Search for the cell housing the specified text and yield its [x, y] center coordinate. 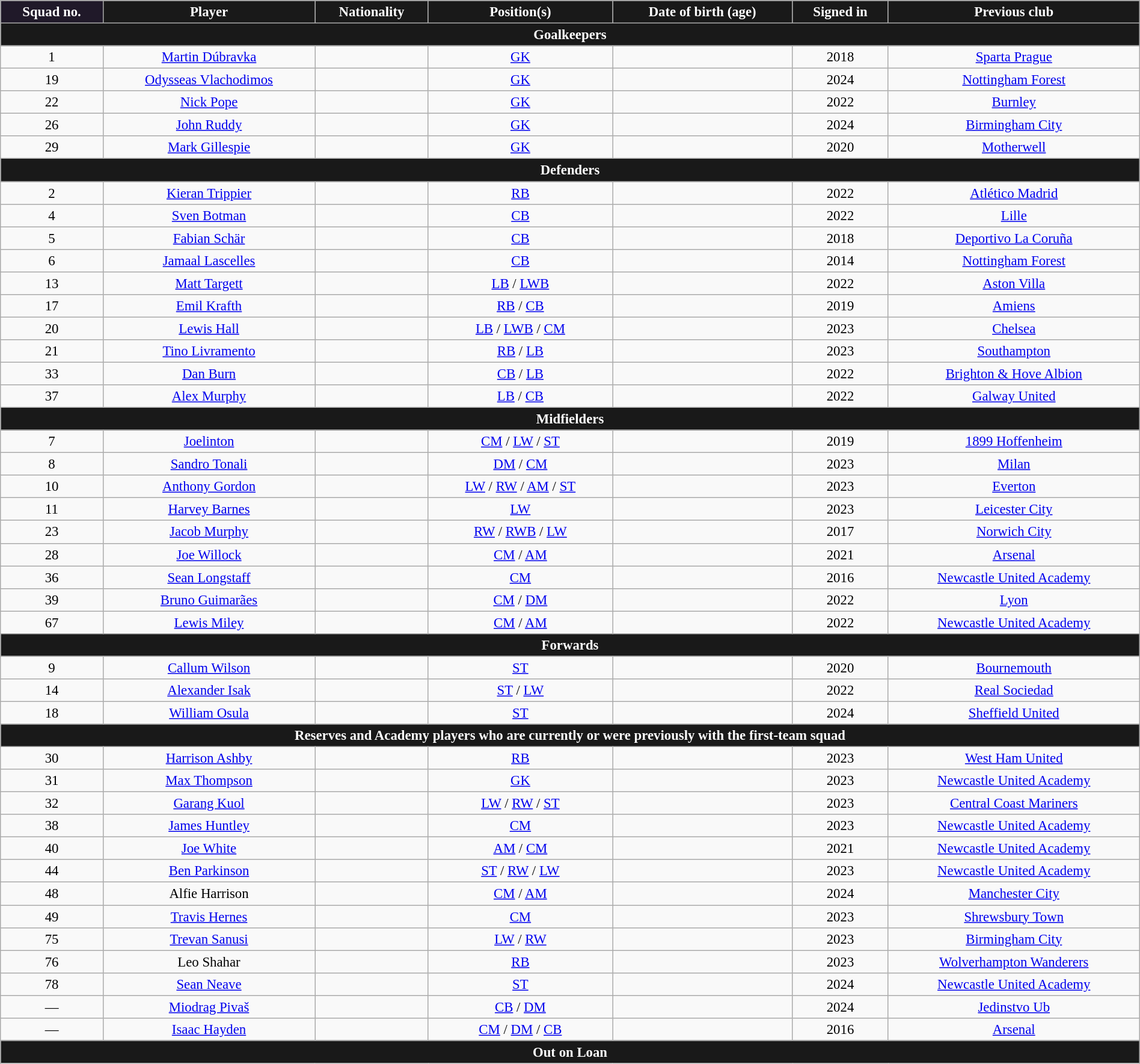
James Huntley [209, 826]
Sparta Prague [1014, 57]
2017 [841, 532]
CB / LB [520, 374]
38 [52, 826]
Ben Parkinson [209, 872]
Goalkeepers [570, 35]
76 [52, 962]
Lille [1014, 215]
6 [52, 260]
Travis Hernes [209, 917]
2 [52, 193]
23 [52, 532]
Midfielders [570, 419]
4 [52, 215]
CM / DM [520, 600]
RW / RWB / LW [520, 532]
Reserves and Academy players who are currently or were previously with the first-team squad [570, 736]
Nick Pope [209, 102]
39 [52, 600]
LB / LWB [520, 283]
Defenders [570, 170]
Joe Willock [209, 555]
Date of birth (age) [702, 12]
9 [52, 668]
Leo Shahar [209, 962]
Matt Targett [209, 283]
Callum Wilson [209, 668]
Player [209, 12]
LW [520, 509]
Milan [1014, 464]
ST / RW / LW [520, 872]
Out on Loan [570, 1052]
LB / CB [520, 396]
5 [52, 238]
13 [52, 283]
RB / LB [520, 351]
Joelinton [209, 441]
Position(s) [520, 12]
28 [52, 555]
31 [52, 781]
Sven Botman [209, 215]
Deportivo La Coruña [1014, 238]
21 [52, 351]
Sean Longstaff [209, 577]
7 [52, 441]
26 [52, 125]
Kieran Trippier [209, 193]
Norwich City [1014, 532]
48 [52, 894]
Signed in [841, 12]
Sheffield United [1014, 713]
DM / CM [520, 464]
Leicester City [1014, 509]
8 [52, 464]
AM / CM [520, 849]
LW / RW / AM / ST [520, 487]
CM / DM / CB [520, 1030]
LW / RW [520, 939]
Lewis Miley [209, 623]
Squad no. [52, 12]
Isaac Hayden [209, 1030]
75 [52, 939]
Atlético Madrid [1014, 193]
Forwards [570, 645]
67 [52, 623]
CB / DM [520, 1007]
30 [52, 758]
CM / LW / ST [520, 441]
Galway United [1014, 396]
11 [52, 509]
Fabian Schär [209, 238]
Anthony Gordon [209, 487]
17 [52, 306]
20 [52, 328]
29 [52, 147]
Dan Burn [209, 374]
Jamaal Lascelles [209, 260]
Nationality [372, 12]
78 [52, 984]
Southampton [1014, 351]
Wolverhampton Wanderers [1014, 962]
Bruno Guimarães [209, 600]
John Ruddy [209, 125]
ST / LW [520, 690]
William Osula [209, 713]
Alex Murphy [209, 396]
LB / LWB / CM [520, 328]
Lyon [1014, 600]
Everton [1014, 487]
Manchester City [1014, 894]
LW / RW / ST [520, 804]
Motherwell [1014, 147]
Real Sociedad [1014, 690]
2014 [841, 260]
Martin Dúbravka [209, 57]
Garang Kuol [209, 804]
36 [52, 577]
Odysseas Vlachodimos [209, 80]
Tino Livramento [209, 351]
10 [52, 487]
40 [52, 849]
Jacob Murphy [209, 532]
19 [52, 80]
Emil Krafth [209, 306]
Harvey Barnes [209, 509]
14 [52, 690]
18 [52, 713]
Sean Neave [209, 984]
RB / CB [520, 306]
Max Thompson [209, 781]
33 [52, 374]
Joe White [209, 849]
Jedinstvo Ub [1014, 1007]
Sandro Tonali [209, 464]
Shrewsbury Town [1014, 917]
37 [52, 396]
Brighton & Hove Albion [1014, 374]
Alfie Harrison [209, 894]
Aston Villa [1014, 283]
Mark Gillespie [209, 147]
Burnley [1014, 102]
Harrison Ashby [209, 758]
Alexander Isak [209, 690]
49 [52, 917]
22 [52, 102]
Bournemouth [1014, 668]
1899 Hoffenheim [1014, 441]
West Ham United [1014, 758]
Trevan Sanusi [209, 939]
Miodrag Pivaš [209, 1007]
Previous club [1014, 12]
Amiens [1014, 306]
1 [52, 57]
Chelsea [1014, 328]
Central Coast Mariners [1014, 804]
44 [52, 872]
32 [52, 804]
Lewis Hall [209, 328]
